Provide the (X, Y) coordinate of the cell's center where the given text is located.  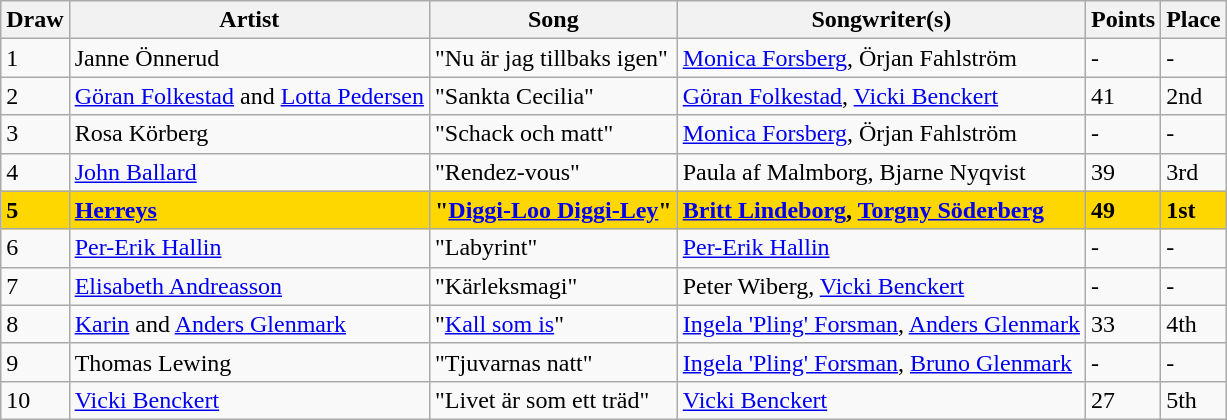
4th (1194, 324)
John Ballard (249, 172)
Britt Lindeborg, Torgny Söderberg (881, 210)
33 (1124, 324)
"Tjuvarnas natt" (553, 362)
"Kärleksmagi" (553, 286)
"Diggi-Loo Diggi-Ley" (553, 210)
"Rendez-vous" (553, 172)
7 (35, 286)
Herreys (249, 210)
Songwriter(s) (881, 20)
Place (1194, 20)
Thomas Lewing (249, 362)
41 (1124, 96)
Artist (249, 20)
Rosa Körberg (249, 134)
5 (35, 210)
Janne Önnerud (249, 58)
Draw (35, 20)
Points (1124, 20)
Ingela 'Pling' Forsman, Bruno Glenmark (881, 362)
4 (35, 172)
39 (1124, 172)
Song (553, 20)
3 (35, 134)
1st (1194, 210)
"Kall som is" (553, 324)
"Livet är som ett träd" (553, 400)
2nd (1194, 96)
49 (1124, 210)
Paula af Malmborg, Bjarne Nyqvist (881, 172)
9 (35, 362)
3rd (1194, 172)
Elisabeth Andreasson (249, 286)
Karin and Anders Glenmark (249, 324)
"Nu är jag tillbaks igen" (553, 58)
10 (35, 400)
Peter Wiberg, Vicki Benckert (881, 286)
8 (35, 324)
Ingela 'Pling' Forsman, Anders Glenmark (881, 324)
6 (35, 248)
27 (1124, 400)
Göran Folkestad, Vicki Benckert (881, 96)
2 (35, 96)
1 (35, 58)
"Schack och matt" (553, 134)
"Labyrint" (553, 248)
Göran Folkestad and Lotta Pedersen (249, 96)
5th (1194, 400)
"Sankta Cecilia" (553, 96)
